Scan for the cell matching the given text and deliver its (X, Y) coordinate at center. 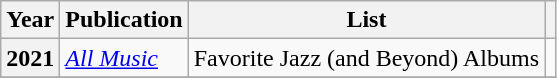
2021 (30, 58)
Favorite Jazz (and Beyond) Albums (366, 58)
List (366, 20)
All Music (124, 58)
Publication (124, 20)
Year (30, 20)
